Determine the [x, y] coordinate at the center of the cell enclosing the given text.  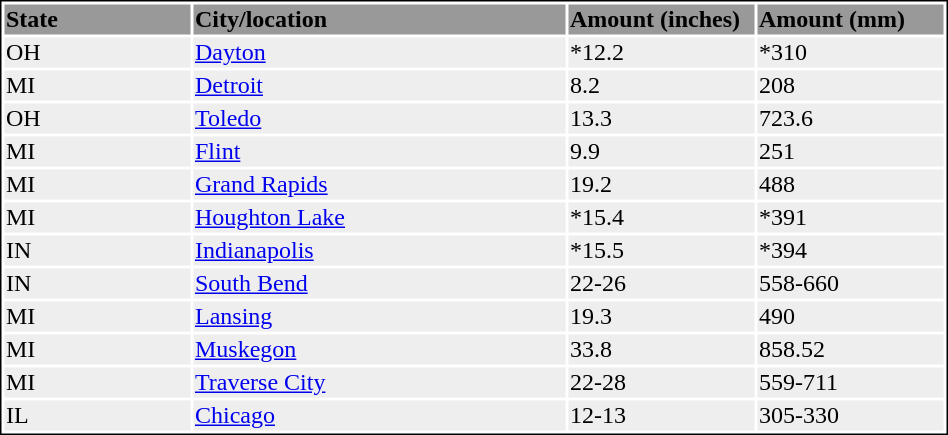
Houghton Lake [380, 217]
*15.5 [661, 251]
723.6 [851, 119]
33.8 [661, 349]
Muskegon [380, 349]
12-13 [661, 415]
305-330 [851, 415]
*15.4 [661, 217]
Amount (inches) [661, 19]
13.3 [661, 119]
559-711 [851, 383]
858.52 [851, 349]
488 [851, 185]
Detroit [380, 85]
Lansing [380, 317]
*12.2 [661, 53]
Toledo [380, 119]
Traverse City [380, 383]
22-26 [661, 283]
*394 [851, 251]
490 [851, 317]
South Bend [380, 283]
*391 [851, 217]
Grand Rapids [380, 185]
Indianapolis [380, 251]
State [97, 19]
22-28 [661, 383]
Dayton [380, 53]
19.3 [661, 317]
19.2 [661, 185]
251 [851, 151]
9.9 [661, 151]
City/location [380, 19]
8.2 [661, 85]
Flint [380, 151]
558-660 [851, 283]
208 [851, 85]
IL [97, 415]
Amount (mm) [851, 19]
*310 [851, 53]
Chicago [380, 415]
